From the cell containing the given text, extract its center point as (X, Y) coordinate. 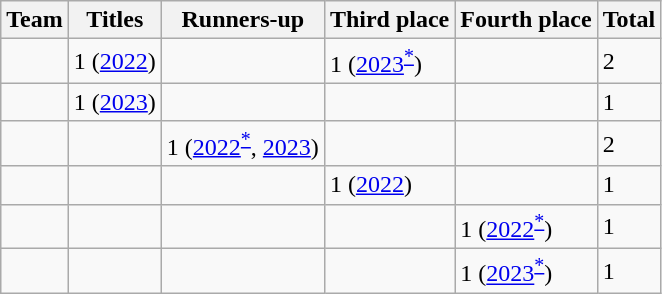
Fourth place (526, 20)
Titles (114, 20)
Runners-up (242, 20)
1 (2023) (114, 102)
Total (629, 20)
1 (2022*) (526, 226)
Third place (389, 20)
1 (2022*, 2023) (242, 144)
Team (35, 20)
